Determine the [x, y] coordinate at the center of the cell enclosing the given text.  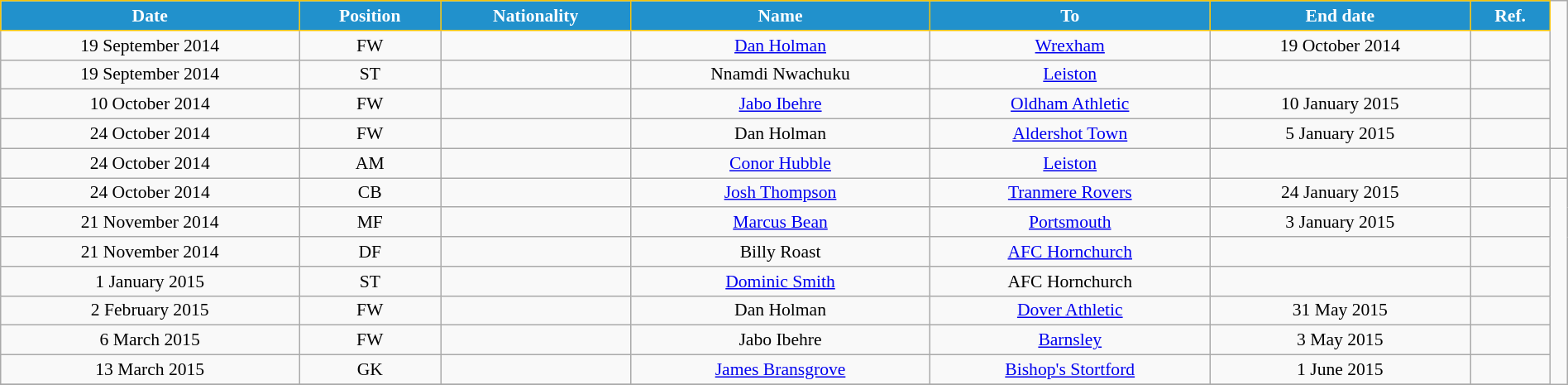
Barnsley [1070, 340]
Ref. [1510, 16]
AM [370, 163]
Name [780, 16]
Portsmouth [1070, 223]
Dominic Smith [780, 282]
End date [1340, 16]
Date [151, 16]
DF [370, 252]
2 February 2015 [151, 310]
3 January 2015 [1340, 223]
10 January 2015 [1340, 104]
31 May 2015 [1340, 310]
Nationality [536, 16]
Nnamdi Nwachuku [780, 75]
24 January 2015 [1340, 193]
Billy Roast [780, 252]
Conor Hubble [780, 163]
GK [370, 370]
5 January 2015 [1340, 134]
Wrexham [1070, 46]
10 October 2014 [151, 104]
13 March 2015 [151, 370]
Oldham Athletic [1070, 104]
MF [370, 223]
3 May 2015 [1340, 340]
6 March 2015 [151, 340]
1 January 2015 [151, 282]
1 June 2015 [1340, 370]
Marcus Bean [780, 223]
Dover Athletic [1070, 310]
Tranmere Rovers [1070, 193]
Position [370, 16]
Aldershot Town [1070, 134]
James Bransgrove [780, 370]
Bishop's Stortford [1070, 370]
To [1070, 16]
19 October 2014 [1340, 46]
CB [370, 193]
Josh Thompson [780, 193]
